Extract the [x, y] coordinate from the center of the cell holding the provided text.  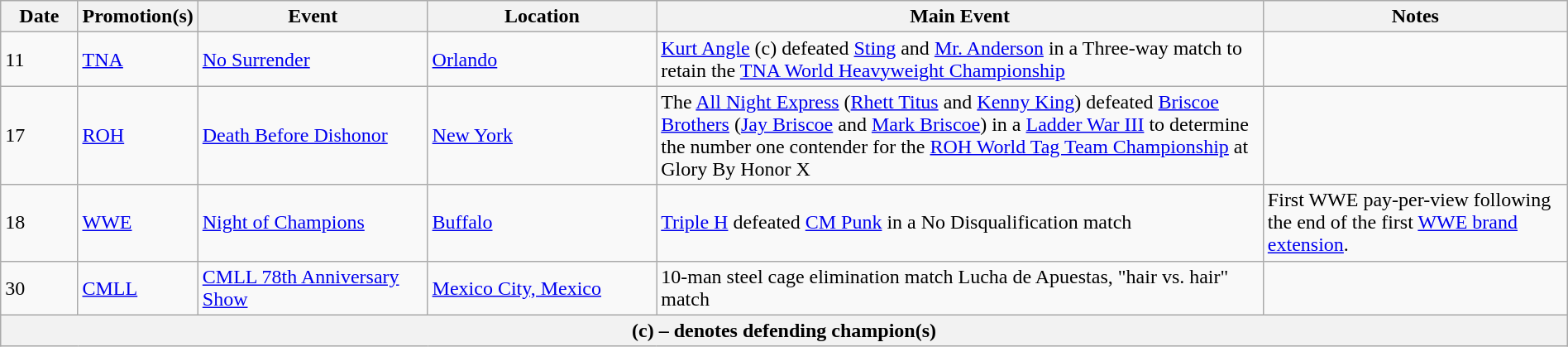
Main Event [960, 17]
Night of Champions [313, 223]
30 [40, 288]
Location [543, 17]
Death Before Dishonor [313, 136]
CMLL [137, 288]
Promotion(s) [137, 17]
Notes [1415, 17]
Buffalo [543, 223]
ROH [137, 136]
(c) – denotes defending champion(s) [784, 330]
TNA [137, 60]
18 [40, 223]
Triple H defeated CM Punk in a No Disqualification match [960, 223]
Event [313, 17]
10-man steel cage elimination match Lucha de Apuestas, "hair vs. hair" match [960, 288]
WWE [137, 223]
Kurt Angle (c) defeated Sting and Mr. Anderson in a Three-way match to retain the TNA World Heavyweight Championship [960, 60]
No Surrender [313, 60]
CMLL 78th Anniversary Show [313, 288]
Orlando [543, 60]
Mexico City, Mexico [543, 288]
11 [40, 60]
Date [40, 17]
First WWE pay-per-view following the end of the first WWE brand extension. [1415, 223]
17 [40, 136]
New York [543, 136]
